Locate the cell with the specified text and output its (x, y) center coordinate. 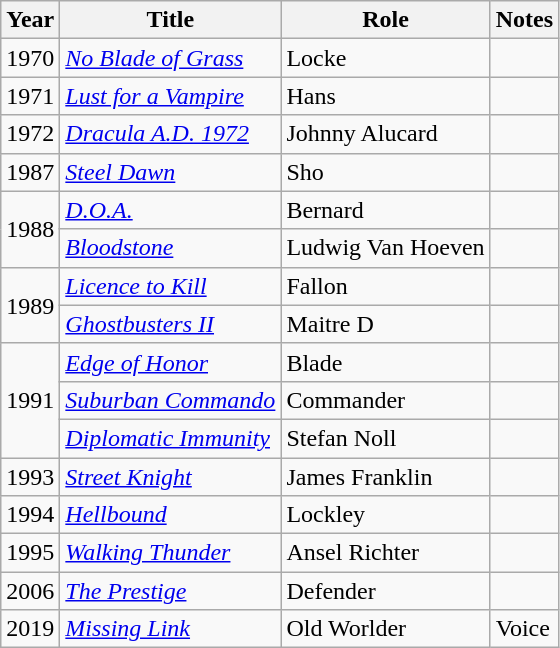
Role (386, 20)
Missing Link (170, 629)
Blade (386, 362)
1971 (30, 96)
Ghostbusters II (170, 324)
Defender (386, 591)
Lust for a Vampire (170, 96)
Sho (386, 172)
Diplomatic Immunity (170, 438)
1970 (30, 58)
1994 (30, 515)
Ansel Richter (386, 553)
Stefan Noll (386, 438)
1972 (30, 134)
1987 (30, 172)
Licence to Kill (170, 286)
Bernard (386, 210)
Locke (386, 58)
1989 (30, 305)
Notes (524, 20)
2006 (30, 591)
Year (30, 20)
Edge of Honor (170, 362)
1988 (30, 229)
Maitre D (386, 324)
Lockley (386, 515)
James Franklin (386, 477)
Johnny Alucard (386, 134)
No Blade of Grass (170, 58)
Walking Thunder (170, 553)
Steel Dawn (170, 172)
Suburban Commando (170, 400)
Hans (386, 96)
2019 (30, 629)
Bloodstone (170, 248)
1995 (30, 553)
Old Worlder (386, 629)
Hellbound (170, 515)
The Prestige (170, 591)
1991 (30, 400)
Dracula A.D. 1972 (170, 134)
Title (170, 20)
Fallon (386, 286)
1993 (30, 477)
Voice (524, 629)
D.O.A. (170, 210)
Ludwig Van Hoeven (386, 248)
Commander (386, 400)
Street Knight (170, 477)
